Output the [X, Y] coordinate of the center of the cell containing the given text.  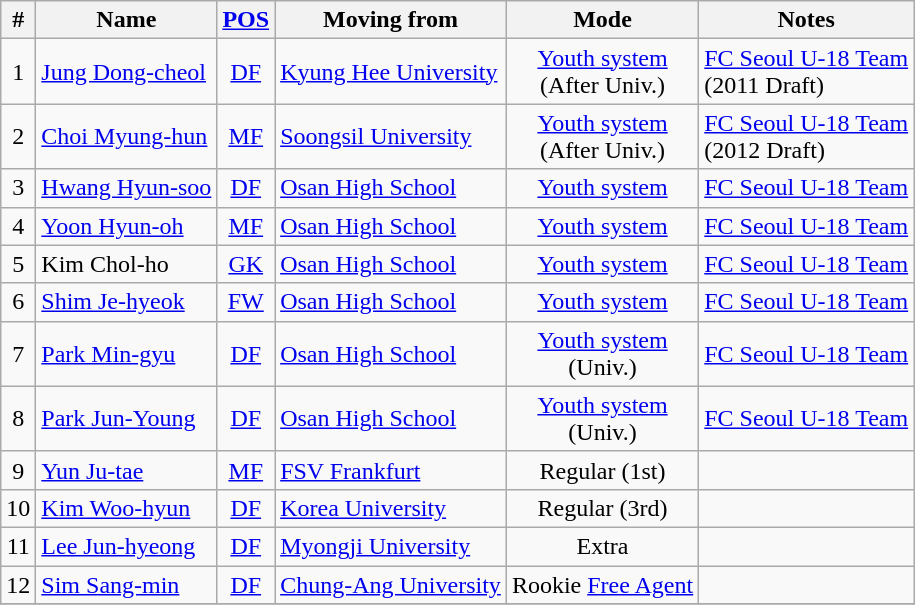
3 [18, 188]
Moving from [391, 20]
Chung-Ang University [391, 585]
Myongji University [391, 546]
FSV Frankfurt [391, 470]
Name [126, 20]
FW [246, 302]
Korea University [391, 508]
Kyung Hee University [391, 72]
Jung Dong-cheol [126, 72]
Mode [602, 20]
FC Seoul U-18 Team (2012 Draft) [806, 136]
Yun Ju-tae [126, 470]
# [18, 20]
Regular (1st) [602, 470]
Kim Chol-ho [126, 264]
12 [18, 585]
Park Min-gyu [126, 354]
Rookie Free Agent [602, 585]
Kim Woo-hyun [126, 508]
4 [18, 226]
Shim Je-hyeok [126, 302]
POS [246, 20]
6 [18, 302]
FC Seoul U-18 Team (2011 Draft) [806, 72]
7 [18, 354]
Sim Sang-min [126, 585]
Notes [806, 20]
Extra [602, 546]
Lee Jun-hyeong [126, 546]
8 [18, 418]
Choi Myung-hun [126, 136]
Hwang Hyun-soo [126, 188]
GK [246, 264]
1 [18, 72]
Yoon Hyun-oh [126, 226]
10 [18, 508]
9 [18, 470]
Regular (3rd) [602, 508]
Soongsil University [391, 136]
5 [18, 264]
11 [18, 546]
Park Jun-Young [126, 418]
2 [18, 136]
